Detect which cell encompasses the target text, then output its [x, y] center coordinate. 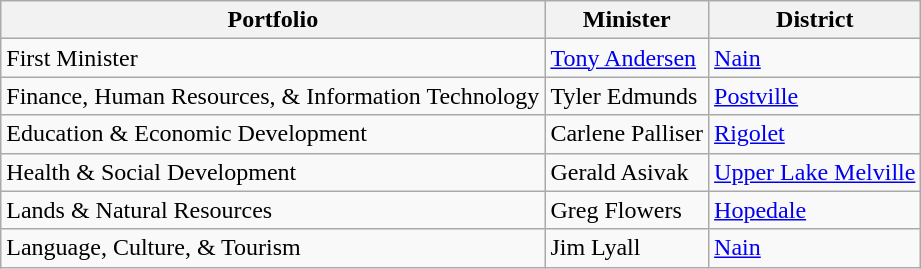
Jim Lyall [627, 248]
Tony Andersen [627, 58]
Language, Culture, & Tourism [273, 248]
Minister [627, 20]
Hopedale [815, 210]
Carlene Palliser [627, 134]
Postville [815, 96]
Portfolio [273, 20]
Health & Social Development [273, 172]
Rigolet [815, 134]
Gerald Asivak [627, 172]
Lands & Natural Resources [273, 210]
District [815, 20]
First Minister [273, 58]
Greg Flowers [627, 210]
Tyler Edmunds [627, 96]
Education & Economic Development [273, 134]
Upper Lake Melville [815, 172]
Finance, Human Resources, & Information Technology [273, 96]
